Find where the given text appears and provide that cell's center as (X, Y) coordinate. 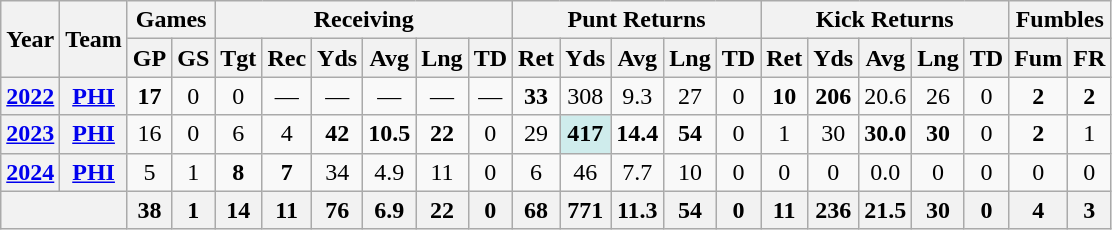
14 (238, 210)
10.5 (390, 134)
68 (536, 210)
Team (94, 39)
4.9 (390, 172)
42 (338, 134)
417 (586, 134)
Games (170, 20)
771 (586, 210)
Tgt (238, 58)
236 (834, 210)
46 (586, 172)
FR (1090, 58)
20.6 (886, 96)
308 (586, 96)
9.3 (638, 96)
GP (149, 58)
6.9 (390, 210)
Rec (287, 58)
0.0 (886, 172)
Year (30, 39)
16 (149, 134)
Punt Returns (637, 20)
Fumbles (1060, 20)
30.0 (886, 134)
2022 (30, 96)
17 (149, 96)
8 (238, 172)
76 (338, 210)
7 (287, 172)
14.4 (638, 134)
Kick Returns (885, 20)
29 (536, 134)
7.7 (638, 172)
21.5 (886, 210)
5 (149, 172)
38 (149, 210)
26 (938, 96)
206 (834, 96)
2023 (30, 134)
3 (1090, 210)
27 (690, 96)
2024 (30, 172)
34 (338, 172)
11.3 (638, 210)
Receiving (364, 20)
33 (536, 96)
Fum (1038, 58)
GS (194, 58)
